Search for the cell housing the specified text and yield its [X, Y] center coordinate. 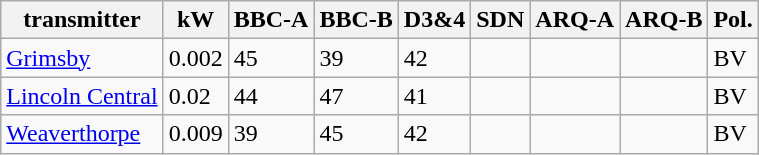
ARQ-A [575, 20]
Lincoln Central [82, 96]
SDN [500, 20]
0.02 [196, 96]
44 [271, 96]
ARQ-B [664, 20]
47 [356, 96]
Pol. [733, 20]
BBC-B [356, 20]
41 [434, 96]
kW [196, 20]
D3&4 [434, 20]
0.009 [196, 134]
Weaverthorpe [82, 134]
0.002 [196, 58]
BBC-A [271, 20]
Grimsby [82, 58]
transmitter [82, 20]
